Capture the cell that displays the provided text and extract its (x, y) central coordinate. 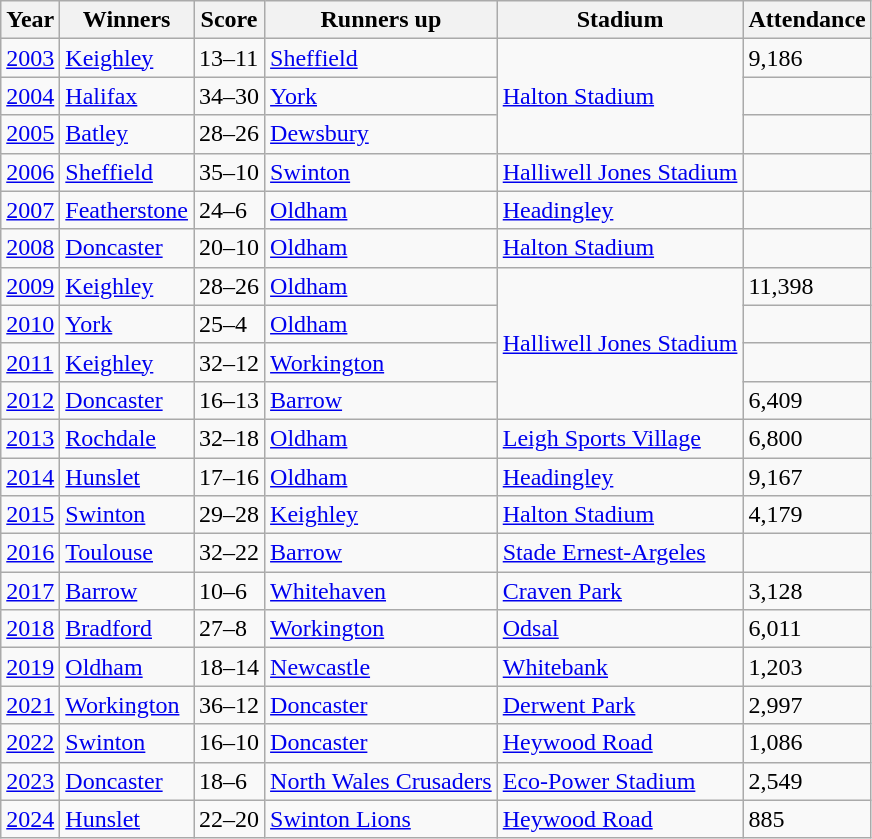
2013 (30, 438)
Derwent Park (620, 705)
Leigh Sports Village (620, 438)
17–16 (230, 477)
Whitehaven (382, 591)
2008 (30, 248)
2021 (30, 705)
3,128 (807, 591)
Featherstone (127, 210)
34–30 (230, 96)
2004 (30, 96)
2016 (30, 553)
1,086 (807, 743)
24–6 (230, 210)
16–10 (230, 743)
2003 (30, 58)
Attendance (807, 20)
10–6 (230, 591)
11,398 (807, 286)
18–6 (230, 781)
2014 (30, 477)
North Wales Crusaders (382, 781)
Halifax (127, 96)
2005 (30, 134)
32–12 (230, 362)
2017 (30, 591)
Toulouse (127, 553)
22–20 (230, 819)
Stade Ernest-Argeles (620, 553)
Newcastle (382, 667)
2015 (30, 515)
2024 (30, 819)
9,186 (807, 58)
Craven Park (620, 591)
Bradford (127, 629)
25–4 (230, 324)
32–22 (230, 553)
16–13 (230, 400)
36–12 (230, 705)
2023 (30, 781)
2011 (30, 362)
Dewsbury (382, 134)
Batley (127, 134)
Swinton Lions (382, 819)
4,179 (807, 515)
29–28 (230, 515)
Winners (127, 20)
6,011 (807, 629)
Rochdale (127, 438)
Odsal (620, 629)
18–14 (230, 667)
32–18 (230, 438)
2012 (30, 400)
27–8 (230, 629)
885 (807, 819)
Runners up (382, 20)
Year (30, 20)
9,167 (807, 477)
6,800 (807, 438)
2007 (30, 210)
2,997 (807, 705)
13–11 (230, 58)
Whitebank (620, 667)
2006 (30, 172)
Stadium (620, 20)
35–10 (230, 172)
20–10 (230, 248)
1,203 (807, 667)
2010 (30, 324)
2022 (30, 743)
Score (230, 20)
2,549 (807, 781)
2018 (30, 629)
2019 (30, 667)
6,409 (807, 400)
Eco-Power Stadium (620, 781)
2009 (30, 286)
